Output the [x, y] coordinate of the center of the cell containing the given text.  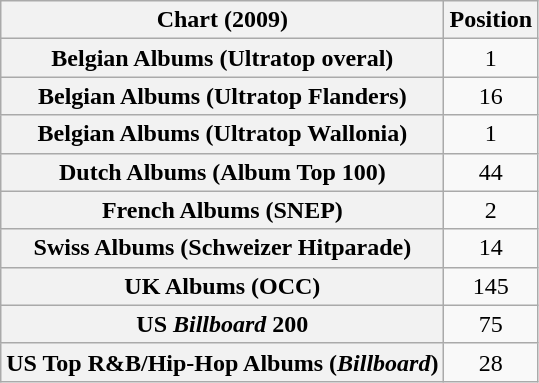
Belgian Albums (Ultratop overal) [222, 58]
2 [491, 210]
44 [491, 172]
Dutch Albums (Album Top 100) [222, 172]
Swiss Albums (Schweizer Hitparade) [222, 248]
Chart (2009) [222, 20]
Position [491, 20]
28 [491, 362]
Belgian Albums (Ultratop Wallonia) [222, 134]
US Billboard 200 [222, 324]
16 [491, 96]
Belgian Albums (Ultratop Flanders) [222, 96]
75 [491, 324]
UK Albums (OCC) [222, 286]
14 [491, 248]
145 [491, 286]
US Top R&B/Hip-Hop Albums (Billboard) [222, 362]
French Albums (SNEP) [222, 210]
